From the cell containing the given text, extract its center point as [x, y] coordinate. 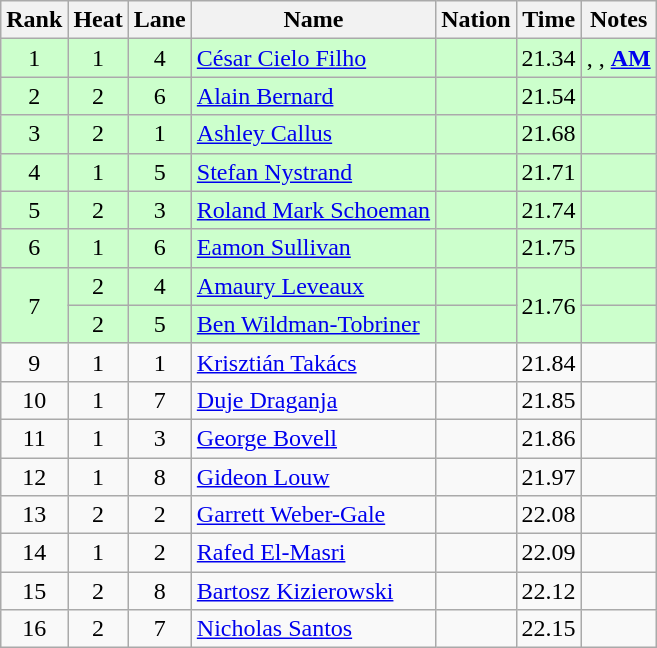
22.15 [548, 629]
22.12 [548, 591]
21.76 [548, 305]
21.71 [548, 172]
9 [34, 362]
21.68 [548, 134]
Heat [98, 20]
Gideon Louw [313, 477]
Nicholas Santos [313, 629]
Time [548, 20]
Ashley Callus [313, 134]
16 [34, 629]
21.97 [548, 477]
21.84 [548, 362]
Duje Draganja [313, 400]
Name [313, 20]
César Cielo Filho [313, 58]
21.54 [548, 96]
Rafed El-Masri [313, 553]
12 [34, 477]
14 [34, 553]
, , AM [618, 58]
22.08 [548, 515]
Krisztián Takács [313, 362]
11 [34, 438]
Nation [476, 20]
21.34 [548, 58]
Roland Mark Schoeman [313, 210]
22.09 [548, 553]
Alain Bernard [313, 96]
Rank [34, 20]
21.85 [548, 400]
George Bovell [313, 438]
21.74 [548, 210]
Amaury Leveaux [313, 286]
15 [34, 591]
10 [34, 400]
Notes [618, 20]
Garrett Weber-Gale [313, 515]
Ben Wildman-Tobriner [313, 324]
13 [34, 515]
Eamon Sullivan [313, 248]
21.86 [548, 438]
21.75 [548, 248]
Stefan Nystrand [313, 172]
Lane [160, 20]
Bartosz Kizierowski [313, 591]
